Identify which cell holds the provided text, then report its (x, y) central coordinate. 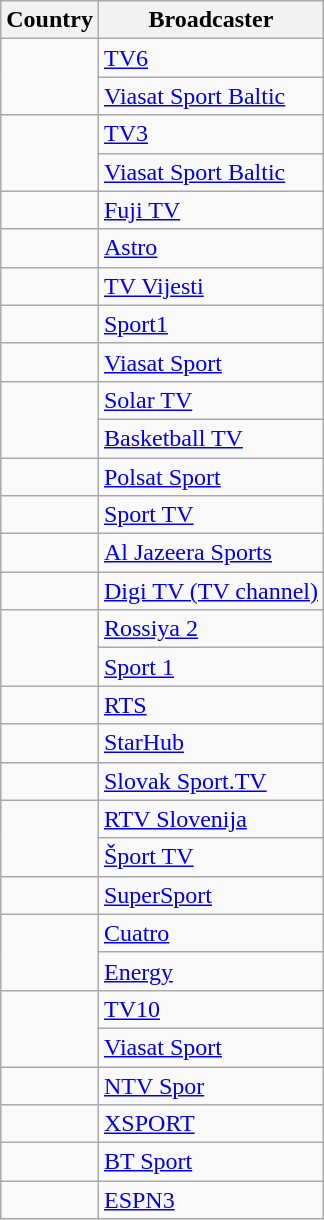
TV3 (210, 134)
Solar TV (210, 400)
Šport TV (210, 857)
TV6 (210, 58)
Broadcaster (210, 20)
SuperSport (210, 895)
RTS (210, 705)
Country (50, 20)
Energy (210, 971)
Rossiya 2 (210, 629)
RTV Slovenija (210, 819)
XSPORT (210, 1124)
Al Jazeera Sports (210, 553)
BT Sport (210, 1162)
NTV Spor (210, 1085)
ESPN3 (210, 1200)
Sport TV (210, 515)
Slovak Sport.TV (210, 781)
Astro (210, 248)
TV Vijesti (210, 286)
Sport1 (210, 324)
Polsat Sport (210, 477)
StarHub (210, 743)
Fuji TV (210, 210)
Cuatro (210, 933)
Basketball TV (210, 438)
Digi TV (TV channel) (210, 591)
Sport 1 (210, 667)
TV10 (210, 1009)
